Find where the given text appears and provide that cell's center as (x, y) coordinate. 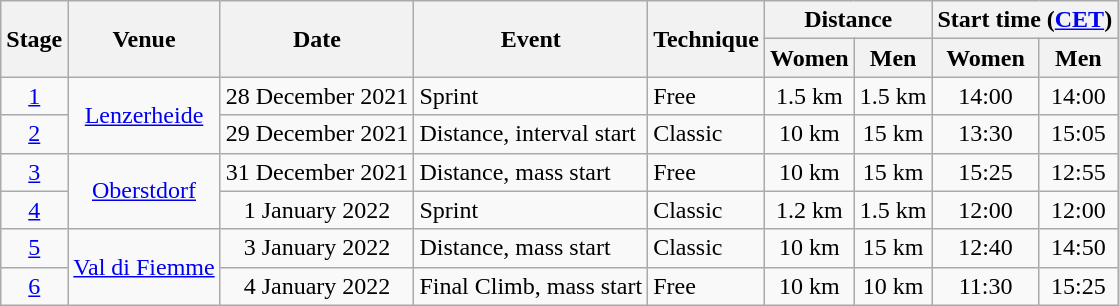
Distance, interval start (531, 134)
Oberstdorf (144, 191)
Technique (706, 39)
1.2 km (809, 210)
1 (34, 96)
Lenzerheide (144, 115)
Distance (848, 20)
Start time (CET) (1025, 20)
Stage (34, 39)
28 December 2021 (317, 96)
3 January 2022 (317, 248)
11:30 (986, 286)
13:30 (986, 134)
5 (34, 248)
Date (317, 39)
29 December 2021 (317, 134)
3 (34, 172)
Venue (144, 39)
1 January 2022 (317, 210)
Final Climb, mass start (531, 286)
31 December 2021 (317, 172)
12:55 (1078, 172)
6 (34, 286)
Event (531, 39)
4 (34, 210)
2 (34, 134)
4 January 2022 (317, 286)
Val di Fiemme (144, 267)
12:40 (986, 248)
14:50 (1078, 248)
15:05 (1078, 134)
